For the text-containing cell, return its midpoint in (x, y) coordinate format. 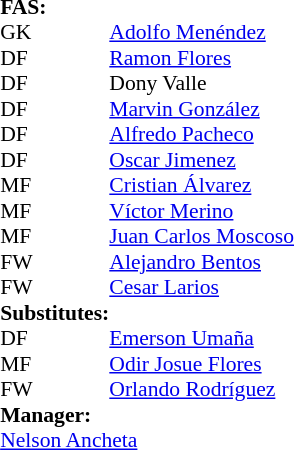
Orlando Rodríguez (202, 389)
Substitutes: (54, 313)
Odir Josue Flores (202, 364)
Dony Valle (202, 83)
Alfredo Pacheco (202, 135)
Ramon Flores (202, 58)
Marvin González (202, 109)
Adolfo Menéndez (202, 33)
GK (28, 33)
Cristian Álvarez (202, 185)
Manager: (147, 415)
Juan Carlos Moscoso (202, 237)
Cesar Larios (202, 287)
Alejandro Bentos (202, 262)
Emerson Umaña (202, 339)
Oscar Jimenez (202, 160)
Víctor Merino (202, 211)
